Detect which cell encompasses the target text, then output its (x, y) center coordinate. 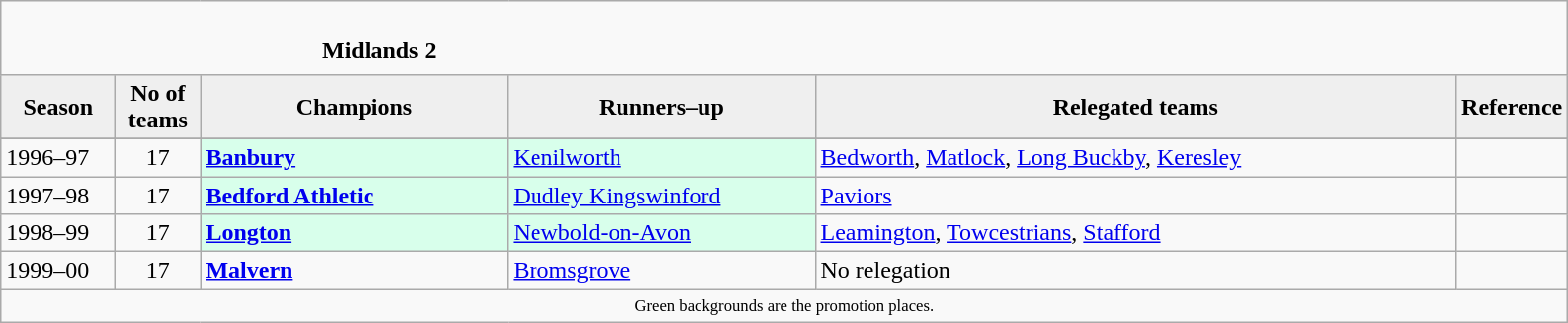
No of teams (158, 107)
Reference (1512, 107)
Longton (354, 233)
1996–97 (58, 157)
Dudley Kingswinford (662, 195)
Paviors (1136, 195)
Bedworth, Matlock, Long Buckby, Keresley (1136, 157)
Runners–up (662, 107)
1999–00 (58, 271)
Kenilworth (662, 157)
Season (58, 107)
Relegated teams (1136, 107)
Green backgrounds are the promotion places. (784, 306)
Leamington, Towcestrians, Stafford (1136, 233)
Malvern (354, 271)
Bedford Athletic (354, 195)
Banbury (354, 157)
Newbold-on-Avon (662, 233)
No relegation (1136, 271)
1998–99 (58, 233)
1997–98 (58, 195)
Bromsgrove (662, 271)
Champions (354, 107)
